Search for the cell housing the specified text and yield its [X, Y] center coordinate. 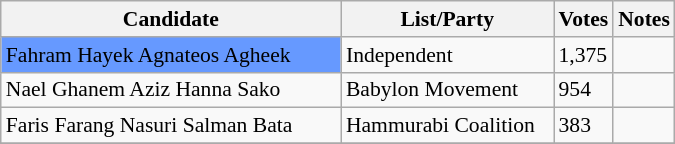
Babylon Movement [448, 90]
Votes [584, 19]
Fahram Hayek Agnateos Agheek [171, 55]
1,375 [584, 55]
Faris Farang Nasuri Salman Bata [171, 126]
Notes [644, 19]
383 [584, 126]
Candidate [171, 19]
Hammurabi Coalition [448, 126]
Nael Ghanem Aziz Hanna Sako [171, 90]
954 [584, 90]
List/Party [448, 19]
Independent [448, 55]
